Detect which cell encompasses the target text, then output its (X, Y) center coordinate. 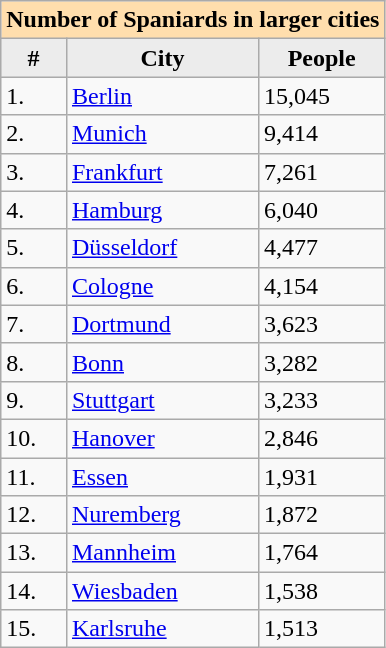
14. (34, 591)
# (34, 58)
Essen (162, 477)
Dortmund (162, 324)
10. (34, 438)
Frankfurt (162, 172)
People (322, 58)
6,040 (322, 210)
Hamburg (162, 210)
3,623 (322, 324)
Karlsruhe (162, 629)
7,261 (322, 172)
Cologne (162, 286)
1,764 (322, 553)
1,872 (322, 515)
City (162, 58)
6. (34, 286)
15,045 (322, 96)
4,477 (322, 248)
Munich (162, 134)
Berlin (162, 96)
5. (34, 248)
9. (34, 400)
9,414 (322, 134)
Hanover (162, 438)
1,538 (322, 591)
4,154 (322, 286)
Stuttgart (162, 400)
13. (34, 553)
1. (34, 96)
3,233 (322, 400)
Bonn (162, 362)
12. (34, 515)
3. (34, 172)
1,513 (322, 629)
2. (34, 134)
Düsseldorf (162, 248)
7. (34, 324)
2,846 (322, 438)
4. (34, 210)
15. (34, 629)
1,931 (322, 477)
8. (34, 362)
3,282 (322, 362)
11. (34, 477)
Nuremberg (162, 515)
Wiesbaden (162, 591)
Number of Spaniards in larger cities (193, 20)
Mannheim (162, 553)
